Identify which cell holds the provided text, then report its (x, y) central coordinate. 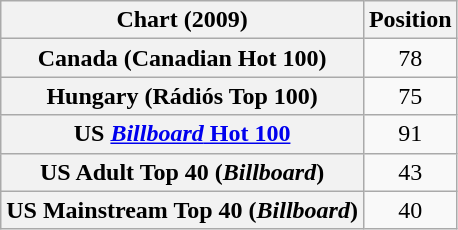
Position (410, 20)
91 (410, 134)
Canada (Canadian Hot 100) (182, 58)
Hungary (Rádiós Top 100) (182, 96)
US Mainstream Top 40 (Billboard) (182, 210)
US Billboard Hot 100 (182, 134)
75 (410, 96)
Chart (2009) (182, 20)
43 (410, 172)
US Adult Top 40 (Billboard) (182, 172)
78 (410, 58)
40 (410, 210)
